Identify which cell holds the provided text, then report its (x, y) central coordinate. 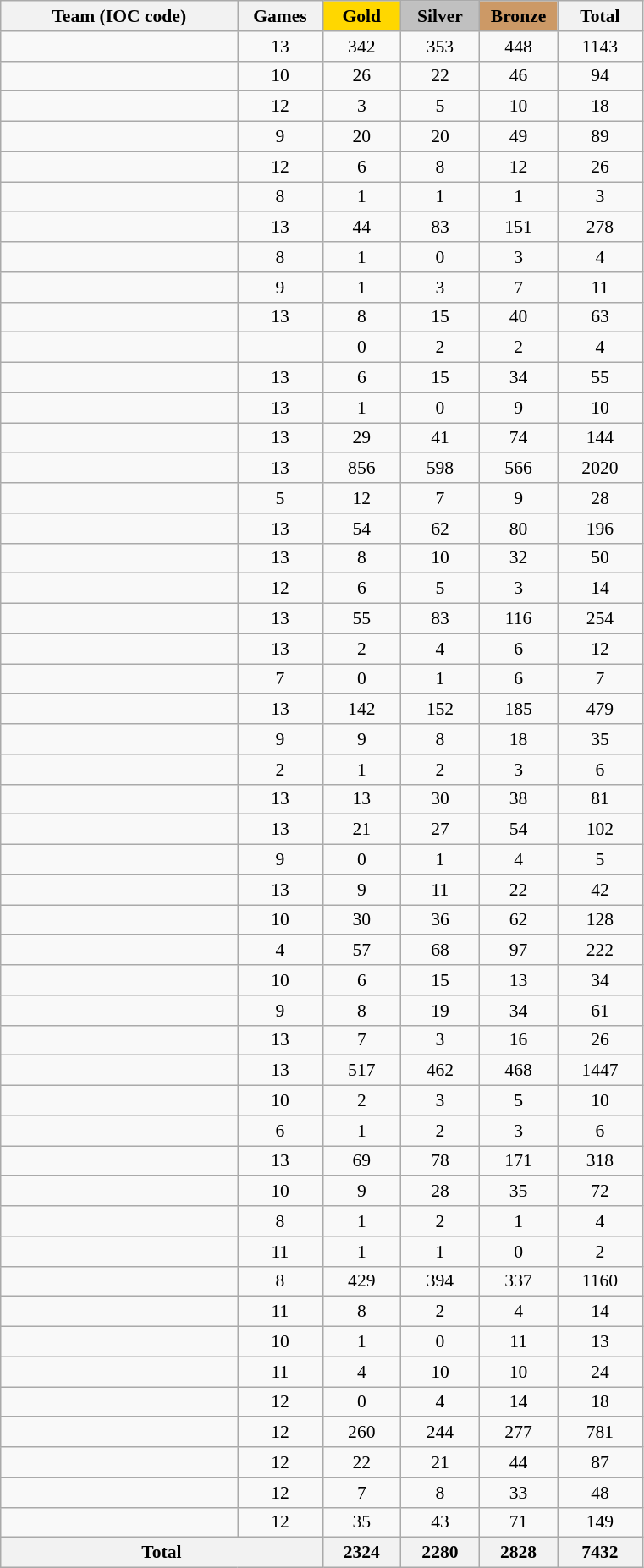
57 (362, 950)
102 (600, 830)
318 (600, 1160)
Games (280, 16)
142 (362, 709)
598 (440, 468)
260 (362, 1432)
72 (600, 1191)
97 (518, 950)
16 (518, 1040)
41 (440, 438)
61 (600, 1010)
1143 (600, 46)
42 (600, 890)
781 (600, 1432)
566 (518, 468)
74 (518, 438)
2828 (518, 1553)
40 (518, 317)
151 (518, 227)
128 (600, 920)
2020 (600, 468)
278 (600, 227)
1447 (600, 1071)
429 (362, 1281)
244 (440, 1432)
63 (600, 317)
38 (518, 799)
50 (600, 558)
49 (518, 136)
94 (600, 76)
222 (600, 950)
116 (518, 618)
394 (440, 1281)
185 (518, 709)
462 (440, 1071)
Gold (362, 16)
36 (440, 920)
Team (IOC code) (119, 16)
89 (600, 136)
48 (600, 1492)
277 (518, 1432)
Silver (440, 16)
46 (518, 76)
27 (440, 830)
43 (440, 1522)
196 (600, 528)
19 (440, 1010)
479 (600, 709)
24 (600, 1372)
2324 (362, 1553)
342 (362, 46)
69 (362, 1160)
33 (518, 1492)
254 (600, 618)
80 (518, 528)
152 (440, 709)
87 (600, 1462)
71 (518, 1522)
149 (600, 1522)
517 (362, 1071)
29 (362, 438)
Bronze (518, 16)
468 (518, 1071)
337 (518, 1281)
353 (440, 46)
32 (518, 558)
81 (600, 799)
68 (440, 950)
2280 (440, 1553)
171 (518, 1160)
144 (600, 438)
448 (518, 46)
78 (440, 1160)
7432 (600, 1553)
1160 (600, 1281)
856 (362, 468)
